Identify which cell holds the provided text, then report its [X, Y] central coordinate. 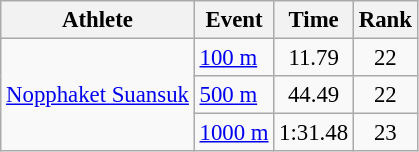
44.49 [314, 95]
23 [385, 133]
1000 m [234, 133]
Rank [385, 20]
500 m [234, 95]
Athlete [98, 20]
Event [234, 20]
1:31.48 [314, 133]
100 m [234, 58]
11.79 [314, 58]
Time [314, 20]
Nopphaket Suansuk [98, 96]
